Return [x, y] of the center of cell containing provided text 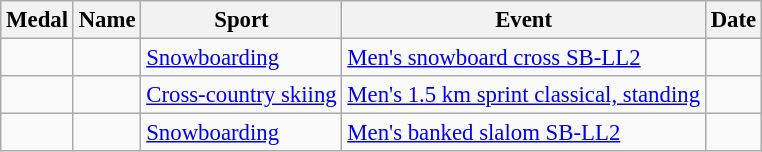
Men's banked slalom SB-LL2 [524, 133]
Sport [242, 20]
Date [733, 20]
Cross-country skiing [242, 95]
Event [524, 20]
Medal [38, 20]
Men's snowboard cross SB-LL2 [524, 58]
Name [107, 20]
Men's 1.5 km sprint classical, standing [524, 95]
